Determine the (X, Y) coordinate at the center of the cell enclosing the given text.  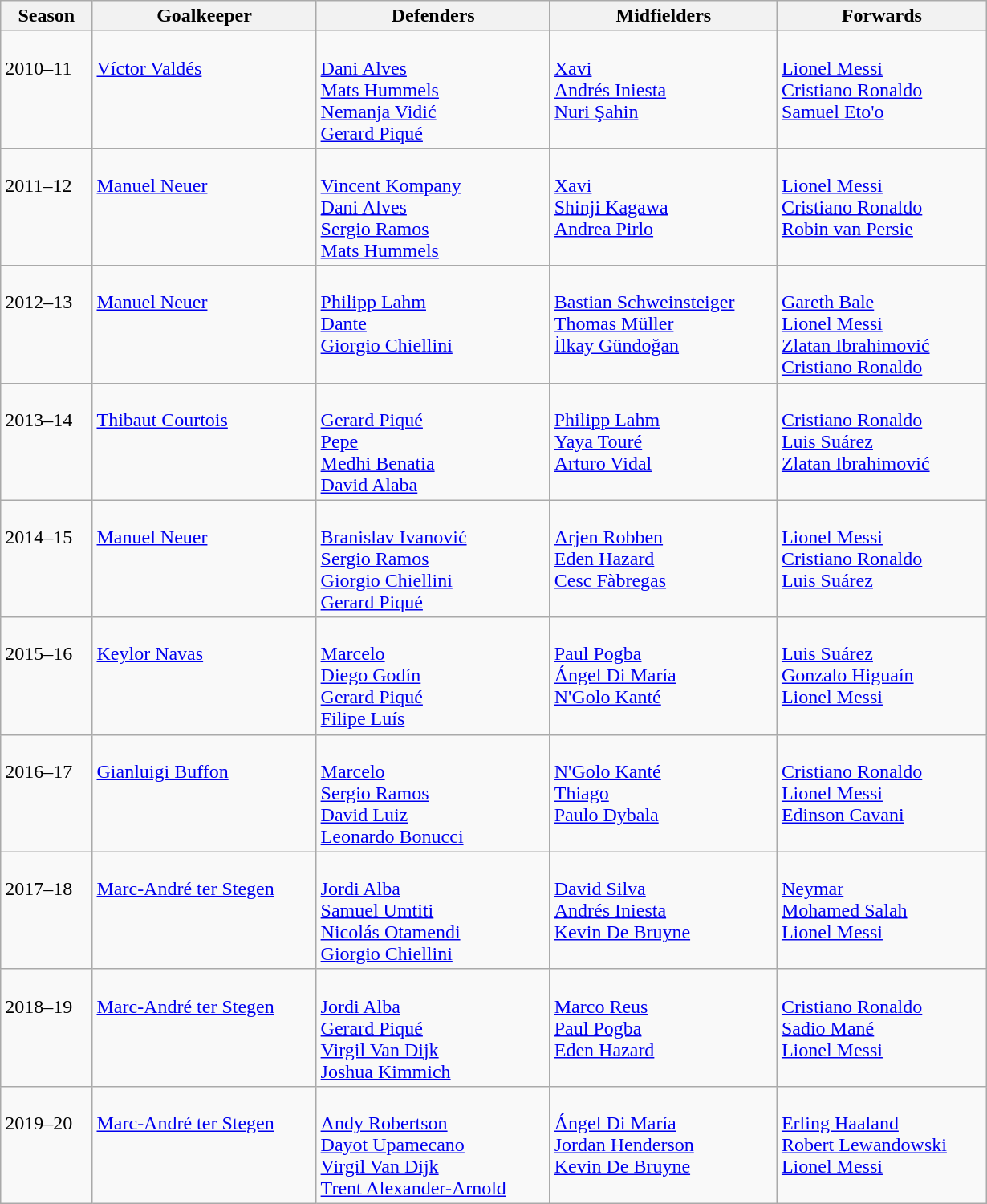
2014–15 (47, 559)
Jordi Alba Samuel Umtiti Nicolás Otamendi Giorgio Chiellini (433, 910)
Víctor Valdés (204, 90)
Dani Alves Mats Hummels Nemanja Vidić Gerard Piqué (433, 90)
Vincent Kompany Dani Alves Sergio Ramos Mats Hummels (433, 207)
Xavi Andrés Iniesta Nuri Şahin (663, 90)
2010–11 (47, 90)
2015–16 (47, 676)
Lionel Messi Cristiano Ronaldo Samuel Eto'o (881, 90)
2018–19 (47, 1027)
Arjen Robben Eden Hazard Cesc Fàbregas (663, 559)
Erling Haaland Robert Lewandowski Lionel Messi (881, 1145)
Gerard Piqué Pepe Medhi Benatia David Alaba (433, 441)
Neymar Mohamed Salah Lionel Messi (881, 910)
Bastian Schweinsteiger Thomas Müller İlkay Gündoğan (663, 324)
2011–12 (47, 207)
2013–14 (47, 441)
Marcelo Sergio Ramos David Luiz Leonardo Bonucci (433, 793)
Keylor Navas (204, 676)
Cristiano Ronaldo Sadio Mané Lionel Messi (881, 1027)
Gareth Bale Lionel Messi Zlatan Ibrahimović Cristiano Ronaldo (881, 324)
Cristiano Ronaldo Luis Suárez Zlatan Ibrahimović (881, 441)
Branislav Ivanović Sergio Ramos Giorgio Chiellini Gerard Piqué (433, 559)
2019–20 (47, 1145)
Midfielders (663, 16)
N'Golo Kanté Thiago Paulo Dybala (663, 793)
Jordi Alba Gerard Piqué Virgil Van Dijk Joshua Kimmich (433, 1027)
Marco Reus Paul Pogba Eden Hazard (663, 1027)
2016–17 (47, 793)
Marcelo Diego Godín Gerard Piqué Filipe Luís (433, 676)
Gianluigi Buffon (204, 793)
Philipp Lahm Dante Giorgio Chiellini (433, 324)
Ángel Di María Jordan Henderson Kevin De Bruyne (663, 1145)
2012–13 (47, 324)
Lionel Messi Cristiano Ronaldo Robin van Persie (881, 207)
David Silva Andrés Iniesta Kevin De Bruyne (663, 910)
Andy Robertson Dayot Upamecano Virgil Van Dijk Trent Alexander-Arnold (433, 1145)
Paul Pogba Ángel Di María N'Golo Kanté (663, 676)
Season (47, 16)
Lionel Messi Cristiano Ronaldo Luis Suárez (881, 559)
Goalkeeper (204, 16)
2017–18 (47, 910)
Luis Suárez Gonzalo Higuaín Lionel Messi (881, 676)
Thibaut Courtois (204, 441)
Philipp Lahm Yaya Touré Arturo Vidal (663, 441)
Xavi Shinji Kagawa Andrea Pirlo (663, 207)
Forwards (881, 16)
Defenders (433, 16)
Cristiano Ronaldo Lionel Messi Edinson Cavani (881, 793)
